Detect which cell encompasses the target text, then output its [X, Y] center coordinate. 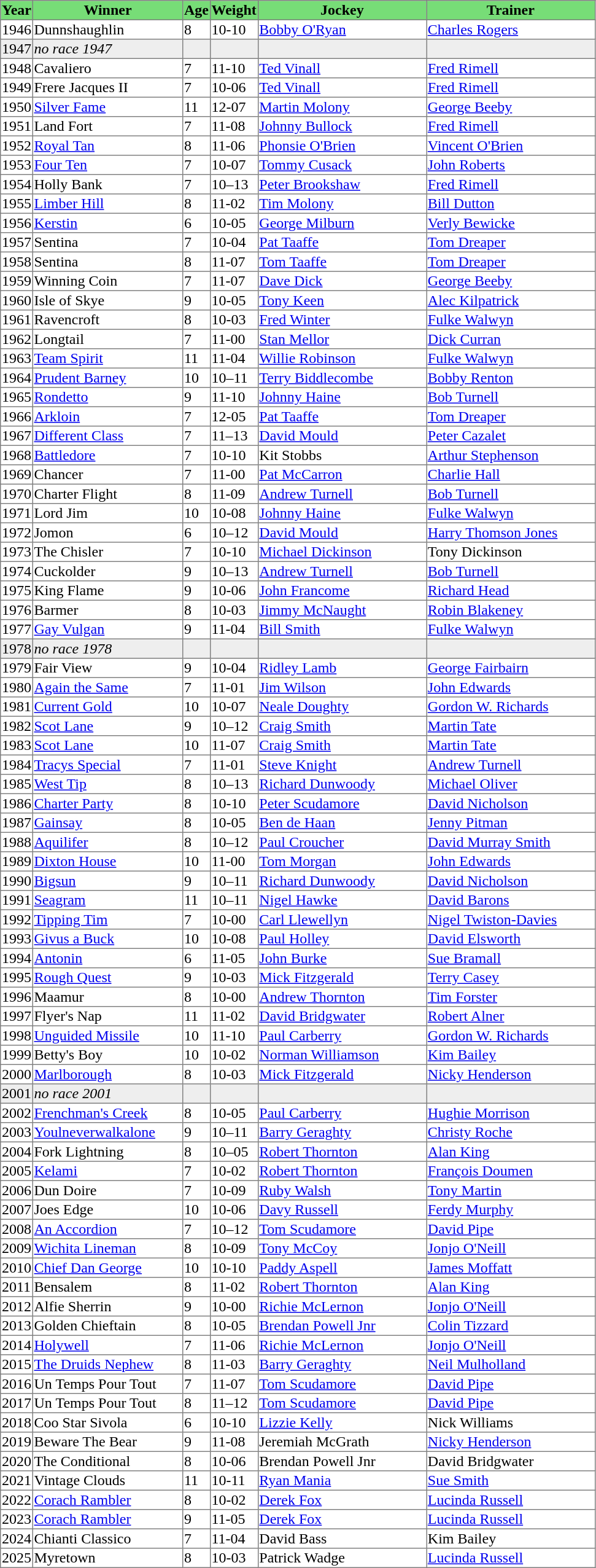
Tom Morgan [342, 862]
King Flame [107, 591]
1957 [17, 243]
Sue Smith [511, 1481]
Beware The Bear [107, 1442]
1997 [17, 1016]
Colin Tizzard [511, 1326]
John Francome [342, 591]
1969 [17, 475]
no race 1947 [107, 49]
Dunnshaughlin [107, 29]
1970 [17, 494]
Cavaliero [107, 68]
1983 [17, 746]
Stan Mellor [342, 339]
The Chisler [107, 552]
Tipping Tim [107, 919]
1950 [17, 107]
Holywell [107, 1345]
1972 [17, 532]
Coo Star Sivola [107, 1422]
Carl Llewellyn [342, 919]
Ben de Haan [342, 823]
Marlborough [107, 1074]
John Roberts [511, 165]
Kelami [107, 1171]
2013 [17, 1326]
Pat McCarron [342, 475]
2010 [17, 1268]
Nigel Hawke [342, 900]
Antonin [107, 958]
Andrew Thornton [342, 997]
John Burke [342, 958]
Davy Russell [342, 1210]
Cuckolder [107, 571]
Paddy Aspell [342, 1268]
Holly Bank [107, 184]
2018 [17, 1422]
Betty's Boy [107, 1055]
Fred Winter [342, 320]
1985 [17, 784]
Dick Curran [511, 339]
1959 [17, 281]
Givus a Buck [107, 939]
11-03 [234, 1365]
1979 [17, 668]
Joes Edge [107, 1210]
Bobby Renton [511, 378]
1987 [17, 823]
George Milburn [342, 223]
Jimmy McNaught [342, 610]
1977 [17, 630]
Tom Taaffe [342, 262]
Vintage Clouds [107, 1481]
2000 [17, 1074]
2007 [17, 1210]
Aquilifer [107, 842]
1946 [17, 29]
Youlneverwalkalone [107, 1133]
Johnny Bullock [342, 127]
Bobby O'Ryan [342, 29]
1948 [17, 68]
1994 [17, 958]
2024 [17, 1539]
Lord Jim [107, 513]
1952 [17, 146]
Gainsay [107, 823]
Arthur Stephenson [511, 455]
Myretown [107, 1558]
1965 [17, 397]
Trainer [511, 10]
1953 [17, 165]
Nigel Twiston-Davies [511, 919]
no race 1978 [107, 649]
2005 [17, 1171]
Terry Biddlecombe [342, 378]
2011 [17, 1287]
1980 [17, 687]
10–05 [234, 1152]
12-05 [234, 416]
Sue Bramall [511, 958]
Robin Blakeney [511, 610]
Tony Keen [342, 300]
David Elsworth [511, 939]
Patrick Wadge [342, 1558]
1998 [17, 1036]
Vincent O'Brien [511, 146]
Richard Head [511, 591]
1996 [17, 997]
2022 [17, 1500]
Fork Lightning [107, 1152]
1981 [17, 707]
1961 [17, 320]
Year [17, 10]
Chief Dan George [107, 1268]
Christy Roche [511, 1133]
Ridley Lamb [342, 668]
1951 [17, 127]
Tony Martin [511, 1190]
Rondetto [107, 397]
Alfie Sherrin [107, 1306]
Peter Cazalet [511, 436]
Isle of Skye [107, 300]
Ferdy Murphy [511, 1210]
The Conditional [107, 1461]
Longtail [107, 339]
An Accordion [107, 1229]
Winning Coin [107, 281]
1982 [17, 726]
Flyer's Nap [107, 1016]
Harry Thomson Jones [511, 532]
1984 [17, 765]
Different Class [107, 436]
Ruby Walsh [342, 1190]
Tracys Special [107, 765]
Tim Forster [511, 997]
Nick Williams [511, 1422]
Jim Wilson [342, 687]
1976 [17, 610]
2015 [17, 1365]
2012 [17, 1306]
1968 [17, 455]
Michael Oliver [511, 784]
Age [196, 10]
Phonsie O'Brien [342, 146]
1986 [17, 803]
Michael Dickinson [342, 552]
2021 [17, 1481]
1973 [17, 552]
Ravencroft [107, 320]
Steve Knight [342, 765]
Paul Croucher [342, 842]
Rough Quest [107, 978]
Prudent Barney [107, 378]
David Bass [342, 1539]
Alec Kilpatrick [511, 300]
Chianti Classico [107, 1539]
Willie Robinson [342, 359]
1995 [17, 978]
Silver Fame [107, 107]
1992 [17, 919]
Battledore [107, 455]
1956 [17, 223]
Neale Doughty [342, 707]
Bigsun [107, 881]
West Tip [107, 784]
Land Fort [107, 127]
Current Gold [107, 707]
1999 [17, 1055]
Bill Dutton [511, 204]
Limber Hill [107, 204]
2002 [17, 1113]
Frere Jacques II [107, 88]
Dixton House [107, 862]
2014 [17, 1345]
2009 [17, 1249]
11-09 [234, 494]
1989 [17, 862]
2016 [17, 1384]
Barmer [107, 610]
2004 [17, 1152]
1975 [17, 591]
Tony McCoy [342, 1249]
2006 [17, 1190]
1967 [17, 436]
Unguided Missile [107, 1036]
Dave Dick [342, 281]
Royal Tan [107, 146]
Hughie Morrison [511, 1113]
Weight [234, 10]
Jeremiah McGrath [342, 1442]
2003 [17, 1133]
1960 [17, 300]
Ryan Mania [342, 1481]
1978 [17, 649]
2019 [17, 1442]
1971 [17, 513]
Jockey [342, 10]
1964 [17, 378]
Four Ten [107, 165]
Charter Flight [107, 494]
David Murray Smith [511, 842]
Charles Rogers [511, 29]
1974 [17, 571]
1962 [17, 339]
1991 [17, 900]
Kerstin [107, 223]
1966 [17, 416]
Gay Vulgan [107, 630]
2008 [17, 1229]
11–12 [234, 1403]
Paul Holley [342, 939]
Tony Dickinson [511, 552]
1954 [17, 184]
Charter Party [107, 803]
Jomon [107, 532]
1955 [17, 204]
Tommy Cusack [342, 165]
Seagram [107, 900]
James Moffatt [511, 1268]
Bensalem [107, 1287]
Kit Stobbs [342, 455]
Wichita Lineman [107, 1249]
12-07 [234, 107]
1949 [17, 88]
no race 2001 [107, 1094]
10-11 [234, 1481]
Neil Mulholland [511, 1365]
Bill Smith [342, 630]
1963 [17, 359]
Dun Doire [107, 1190]
Martin Molony [342, 107]
George Fairbairn [511, 668]
Golden Chieftain [107, 1326]
Terry Casey [511, 978]
Charlie Hall [511, 475]
Arkloin [107, 416]
Tim Molony [342, 204]
Fair View [107, 668]
Again the Same [107, 687]
Jenny Pitman [511, 823]
Team Spirit [107, 359]
1958 [17, 262]
David Barons [511, 900]
1993 [17, 939]
Norman Williamson [342, 1055]
The Druids Nephew [107, 1365]
2017 [17, 1403]
2025 [17, 1558]
Winner [107, 10]
Maamur [107, 997]
François Doumen [511, 1171]
11–13 [234, 436]
Robert Alner [511, 1016]
2023 [17, 1519]
1988 [17, 842]
1990 [17, 881]
2020 [17, 1461]
2001 [17, 1094]
Chancer [107, 475]
Frenchman's Creek [107, 1113]
Lizzie Kelly [342, 1422]
Peter Scudamore [342, 803]
Verly Bewicke [511, 223]
1947 [17, 49]
Peter Brookshaw [342, 184]
